Extract the [X, Y] coordinate from the center of the cell holding the provided text.  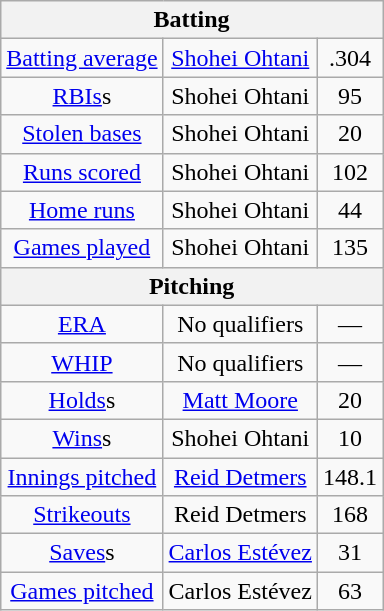
95 [350, 96]
Games played [82, 248]
Matt Moore [240, 400]
31 [350, 553]
168 [350, 515]
WHIP [82, 362]
RBIss [82, 96]
Strikeouts [82, 515]
ERA [82, 324]
Winss [82, 438]
10 [350, 438]
102 [350, 172]
Batting [192, 20]
.304 [350, 58]
Stolen bases [82, 134]
135 [350, 248]
Games pitched [82, 591]
Home runs [82, 210]
Savess [82, 553]
Batting average [82, 58]
148.1 [350, 477]
Runs scored [82, 172]
63 [350, 591]
44 [350, 210]
Innings pitched [82, 477]
Holdss [82, 400]
Pitching [192, 286]
